Output the (X, Y) coordinate of the center of the cell containing the given text.  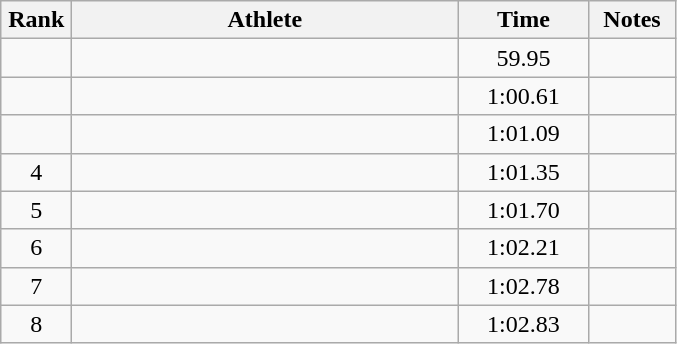
5 (36, 210)
1:02.83 (524, 324)
Time (524, 20)
7 (36, 286)
1:02.78 (524, 286)
Athlete (265, 20)
6 (36, 248)
8 (36, 324)
1:00.61 (524, 96)
Notes (632, 20)
1:01.70 (524, 210)
Rank (36, 20)
1:01.09 (524, 134)
4 (36, 172)
1:01.35 (524, 172)
59.95 (524, 58)
1:02.21 (524, 248)
